For the text-containing cell, return its midpoint in (X, Y) coordinate format. 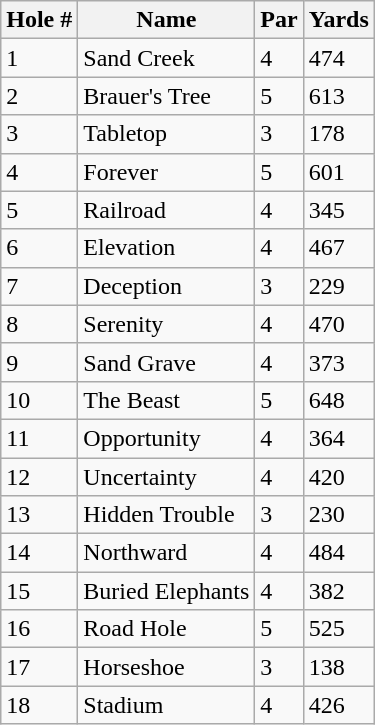
12 (40, 477)
601 (338, 172)
484 (338, 553)
Stadium (166, 705)
The Beast (166, 400)
Buried Elephants (166, 591)
6 (40, 248)
Yards (338, 20)
16 (40, 629)
7 (40, 286)
17 (40, 667)
1 (40, 58)
345 (338, 210)
Hidden Trouble (166, 515)
14 (40, 553)
648 (338, 400)
Par (279, 20)
Opportunity (166, 438)
Brauer's Tree (166, 96)
Northward (166, 553)
Forever (166, 172)
Horseshoe (166, 667)
470 (338, 324)
13 (40, 515)
Tabletop (166, 134)
364 (338, 438)
9 (40, 362)
613 (338, 96)
Sand Creek (166, 58)
2 (40, 96)
Sand Grave (166, 362)
Name (166, 20)
18 (40, 705)
138 (338, 667)
229 (338, 286)
15 (40, 591)
525 (338, 629)
Elevation (166, 248)
426 (338, 705)
Hole # (40, 20)
420 (338, 477)
467 (338, 248)
382 (338, 591)
Road Hole (166, 629)
373 (338, 362)
10 (40, 400)
Serenity (166, 324)
Deception (166, 286)
474 (338, 58)
11 (40, 438)
8 (40, 324)
Uncertainty (166, 477)
230 (338, 515)
Railroad (166, 210)
178 (338, 134)
